Find where the given text appears and provide that cell's center as (X, Y) coordinate. 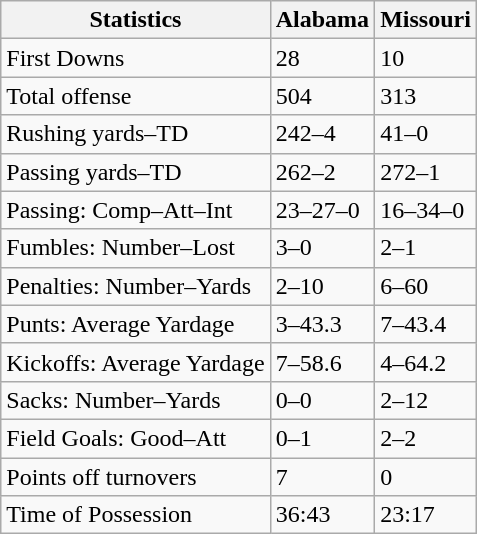
2–2 (426, 438)
262–2 (322, 172)
Alabama (322, 20)
2–12 (426, 400)
Points off turnovers (136, 477)
6–60 (426, 286)
2–10 (322, 286)
3–43.3 (322, 324)
2–1 (426, 248)
313 (426, 96)
4–64.2 (426, 362)
36:43 (322, 515)
Time of Possession (136, 515)
Sacks: Number–Yards (136, 400)
First Downs (136, 58)
272–1 (426, 172)
Rushing yards–TD (136, 134)
0 (426, 477)
Kickoffs: Average Yardage (136, 362)
Penalties: Number–Yards (136, 286)
10 (426, 58)
7 (322, 477)
23:17 (426, 515)
Passing yards–TD (136, 172)
28 (322, 58)
Punts: Average Yardage (136, 324)
504 (322, 96)
7–58.6 (322, 362)
7–43.4 (426, 324)
0–1 (322, 438)
Passing: Comp–Att–Int (136, 210)
Missouri (426, 20)
16–34–0 (426, 210)
0–0 (322, 400)
3–0 (322, 248)
Statistics (136, 20)
23–27–0 (322, 210)
Total offense (136, 96)
242–4 (322, 134)
Field Goals: Good–Att (136, 438)
Fumbles: Number–Lost (136, 248)
41–0 (426, 134)
